Output the (X, Y) coordinate of the center of the cell containing the given text.  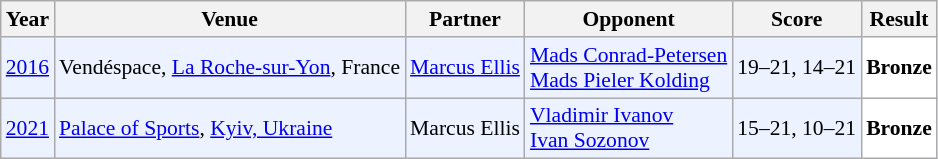
Result (899, 19)
19–21, 14–21 (796, 68)
Year (28, 19)
Mads Conrad-Petersen Mads Pieler Kolding (628, 68)
Venue (230, 19)
Score (796, 19)
15–21, 10–21 (796, 128)
2016 (28, 68)
Vladimir Ivanov Ivan Sozonov (628, 128)
Palace of Sports, Kyiv, Ukraine (230, 128)
Opponent (628, 19)
Partner (465, 19)
Vendéspace, La Roche-sur-Yon, France (230, 68)
2021 (28, 128)
